Extract the [X, Y] coordinate from the center of the cell holding the provided text.  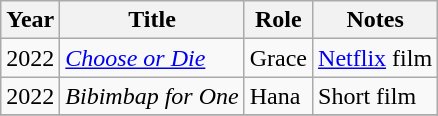
Short film [376, 96]
Title [152, 20]
Netflix film [376, 58]
Choose or Die [152, 58]
Role [278, 20]
Hana [278, 96]
Grace [278, 58]
Year [30, 20]
Notes [376, 20]
Bibimbap for One [152, 96]
